Capture the cell that displays the provided text and extract its (x, y) central coordinate. 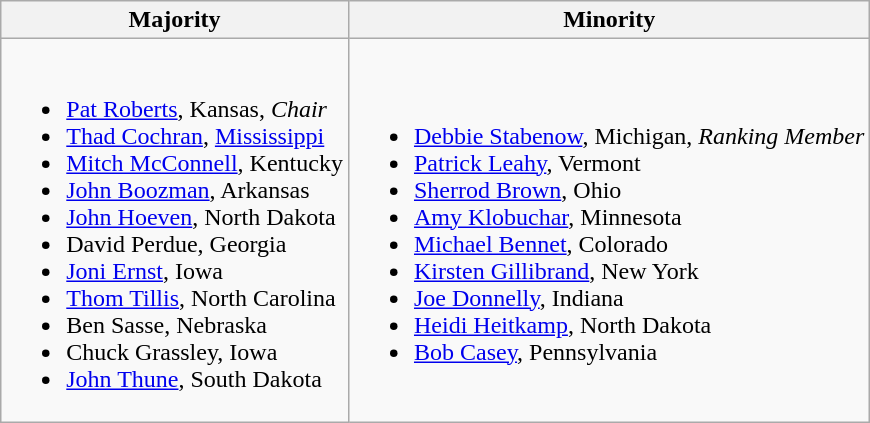
Minority (608, 20)
Majority (175, 20)
